For the text-containing cell, return its midpoint in [x, y] coordinate format. 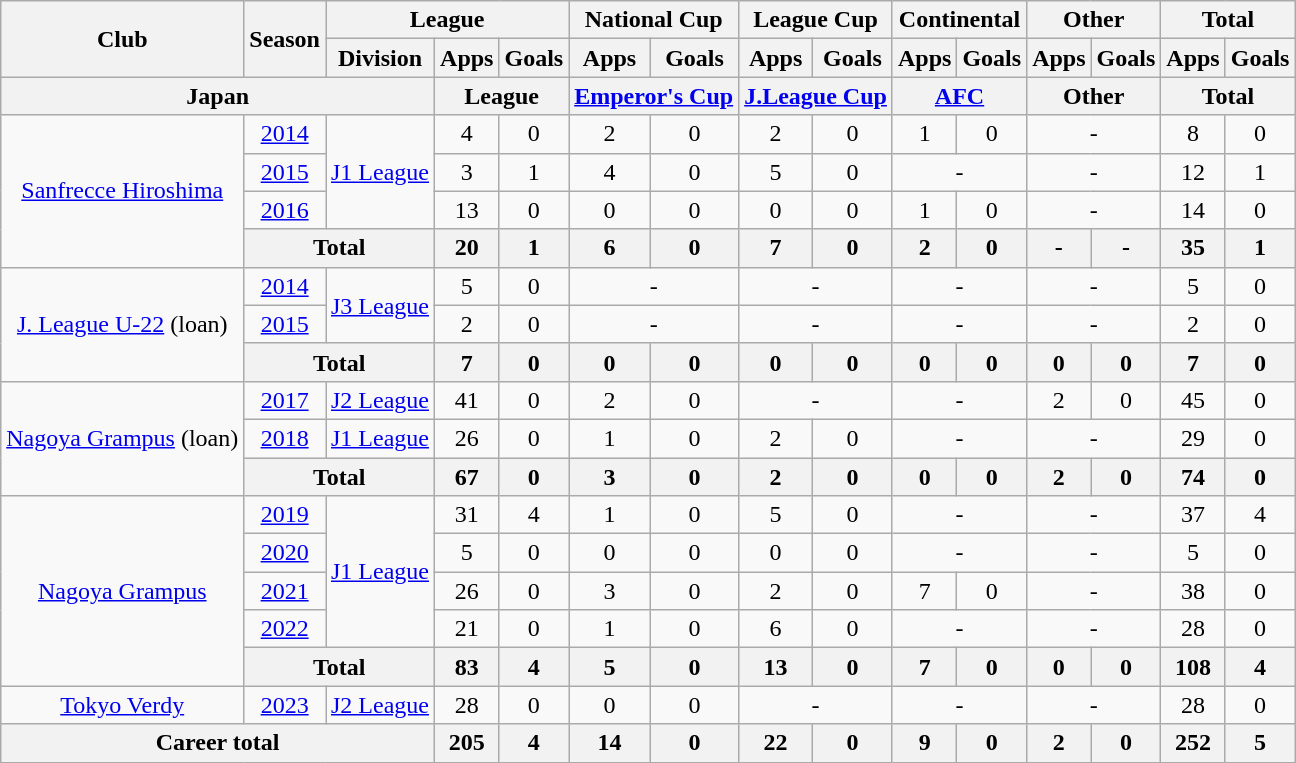
Nagoya Grampus (loan) [122, 438]
J.League Cup [816, 96]
12 [1193, 172]
67 [467, 477]
45 [1193, 400]
Japan [218, 96]
Sanfrecce Hiroshima [122, 191]
37 [1193, 515]
8 [1193, 134]
Season [285, 39]
38 [1193, 591]
League Cup [816, 20]
205 [467, 743]
108 [1193, 667]
29 [1193, 438]
AFC [959, 96]
83 [467, 667]
Club [122, 39]
Division [380, 58]
Continental [959, 20]
74 [1193, 477]
35 [1193, 248]
2021 [285, 591]
2017 [285, 400]
2019 [285, 515]
National Cup [654, 20]
9 [924, 743]
2020 [285, 553]
Career total [218, 743]
31 [467, 515]
Nagoya Grampus [122, 591]
2018 [285, 438]
2016 [285, 210]
Emperor's Cup [654, 96]
21 [467, 629]
41 [467, 400]
20 [467, 248]
J3 League [380, 305]
2022 [285, 629]
J. League U-22 (loan) [122, 324]
Tokyo Verdy [122, 705]
252 [1193, 743]
2023 [285, 705]
22 [776, 743]
